Scan for the cell matching the given text and deliver its (x, y) coordinate at center. 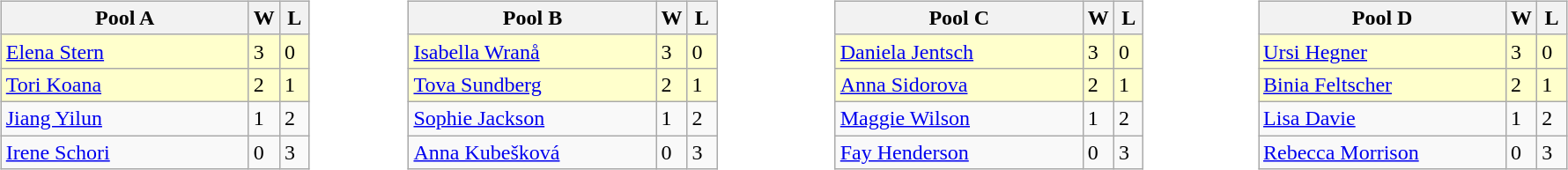
Daniela Jentsch (958, 51)
Elena Stern (125, 51)
Isabella Wranå (532, 51)
Anna Sidorova (958, 85)
Ursi Hegner (1383, 51)
Fay Henderson (958, 152)
Tori Koana (125, 85)
Pool A (125, 18)
Pool D (1383, 18)
Anna Kubešková (532, 152)
Jiang Yilun (125, 118)
Tova Sundberg (532, 85)
Sophie Jackson (532, 118)
Pool C (958, 18)
Pool B (532, 18)
Maggie Wilson (958, 118)
Irene Schori (125, 152)
Binia Feltscher (1383, 85)
Lisa Davie (1383, 118)
Rebecca Morrison (1383, 152)
